For the text-containing cell, return its midpoint in (x, y) coordinate format. 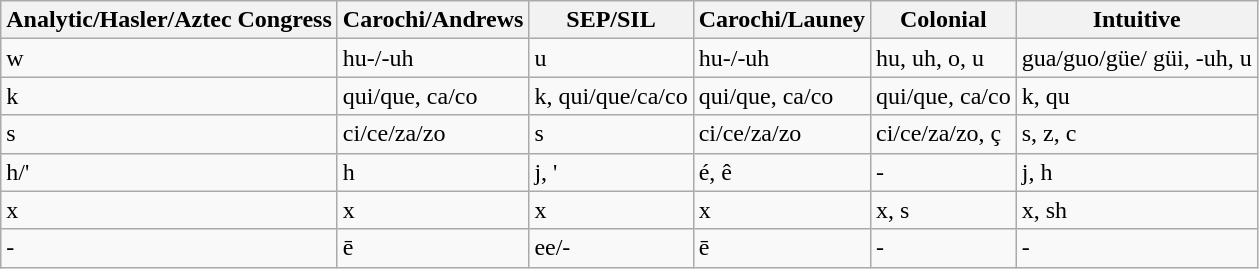
h/' (170, 172)
gua/guo/güe/ güi, -uh, u (1136, 58)
j, h (1136, 172)
k, qui/que/ca/co (611, 96)
k, qu (1136, 96)
j, ' (611, 172)
x, sh (1136, 210)
ee/- (611, 248)
Intuitive (1136, 20)
k (170, 96)
ci/ce/za/zo, ç (943, 134)
s, z, c (1136, 134)
x, s (943, 210)
hu, uh, o, u (943, 58)
h (433, 172)
Carochi/Launey (782, 20)
w (170, 58)
Colonial (943, 20)
Analytic/Hasler/Aztec Congress (170, 20)
é, ê (782, 172)
Carochi/Andrews (433, 20)
SEP/SIL (611, 20)
u (611, 58)
